Return (x, y) of the center of cell containing provided text 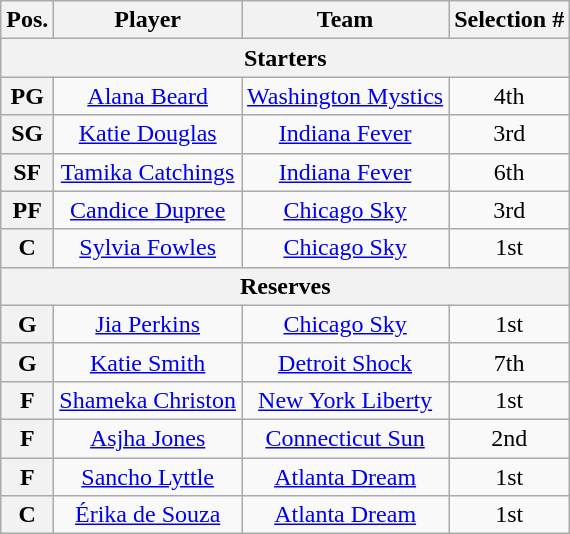
Candice Dupree (148, 210)
Katie Smith (148, 362)
Tamika Catchings (148, 172)
4th (510, 96)
Asjha Jones (148, 438)
2nd (510, 438)
Sancho Lyttle (148, 477)
Player (148, 20)
SG (28, 134)
Starters (286, 58)
Detroit Shock (346, 362)
PF (28, 210)
7th (510, 362)
Reserves (286, 286)
Sylvia Fowles (148, 248)
Érika de Souza (148, 515)
Connecticut Sun (346, 438)
Washington Mystics (346, 96)
Alana Beard (148, 96)
PG (28, 96)
Team (346, 20)
Pos. (28, 20)
Katie Douglas (148, 134)
Shameka Christon (148, 400)
Selection # (510, 20)
6th (510, 172)
New York Liberty (346, 400)
Jia Perkins (148, 324)
SF (28, 172)
